Identify which cell holds the provided text, then report its (X, Y) central coordinate. 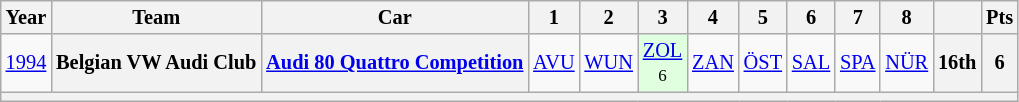
ZOL6 (662, 63)
AVU (554, 63)
ÖST (763, 63)
3 (662, 17)
16th (957, 63)
Year (26, 17)
4 (713, 17)
1 (554, 17)
NÜR (906, 63)
8 (906, 17)
Belgian VW Audi Club (156, 63)
Team (156, 17)
SAL (811, 63)
Audi 80 Quattro Competition (394, 63)
ZAN (713, 63)
2 (608, 17)
WUN (608, 63)
Car (394, 17)
7 (858, 17)
SPA (858, 63)
Pts (1000, 17)
1994 (26, 63)
5 (763, 17)
